Determine the [x, y] coordinate at the center of the cell enclosing the given text.  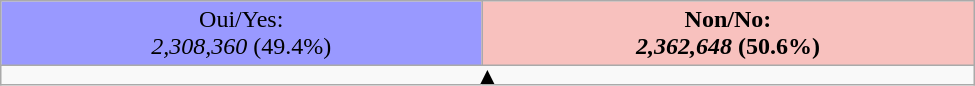
Non/No: 2,362,648 (50.6%) [728, 34]
Oui/Yes: 2,308,360 (49.4%) [242, 34]
